Provide the [x, y] coordinate of the cell's center where the given text is located.  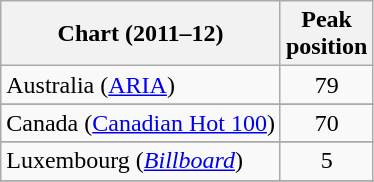
Luxembourg (Billboard) [141, 161]
Chart (2011–12) [141, 34]
79 [326, 85]
Australia (ARIA) [141, 85]
Canada (Canadian Hot 100) [141, 123]
Peakposition [326, 34]
5 [326, 161]
70 [326, 123]
